Identify which cell holds the provided text, then report its (x, y) central coordinate. 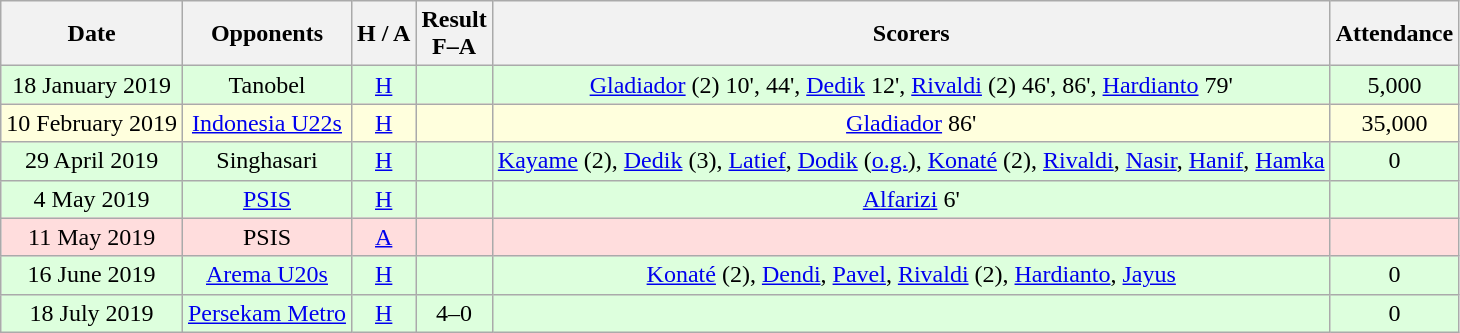
29 April 2019 (92, 161)
Attendance (1394, 34)
Scorers (911, 34)
11 May 2019 (92, 237)
ResultF–A (454, 34)
5,000 (1394, 85)
18 July 2019 (92, 313)
Gladiador 86' (911, 123)
H / A (383, 34)
Persekam Metro (266, 313)
Konaté (2), Dendi, Pavel, Rivaldi (2), Hardianto, Jayus (911, 275)
Arema U20s (266, 275)
Singhasari (266, 161)
Date (92, 34)
4–0 (454, 313)
10 February 2019 (92, 123)
Opponents (266, 34)
Gladiador (2) 10', 44', Dedik 12', Rivaldi (2) 46', 86', Hardianto 79' (911, 85)
Alfarizi 6' (911, 199)
18 January 2019 (92, 85)
4 May 2019 (92, 199)
A (383, 237)
Tanobel (266, 85)
Indonesia U22s (266, 123)
35,000 (1394, 123)
16 June 2019 (92, 275)
Kayame (2), Dedik (3), Latief, Dodik (o.g.), Konaté (2), Rivaldi, Nasir, Hanif, Hamka (911, 161)
